Return (x, y) of the center of cell containing provided text 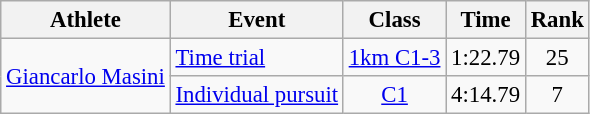
Time (486, 20)
Individual pursuit (256, 95)
Class (394, 20)
7 (557, 95)
Athlete (86, 20)
C1 (394, 95)
Giancarlo Masini (86, 76)
Event (256, 20)
Rank (557, 20)
1km C1-3 (394, 58)
1:22.79 (486, 58)
4:14.79 (486, 95)
25 (557, 58)
Time trial (256, 58)
